Detect which cell encompasses the target text, then output its (X, Y) center coordinate. 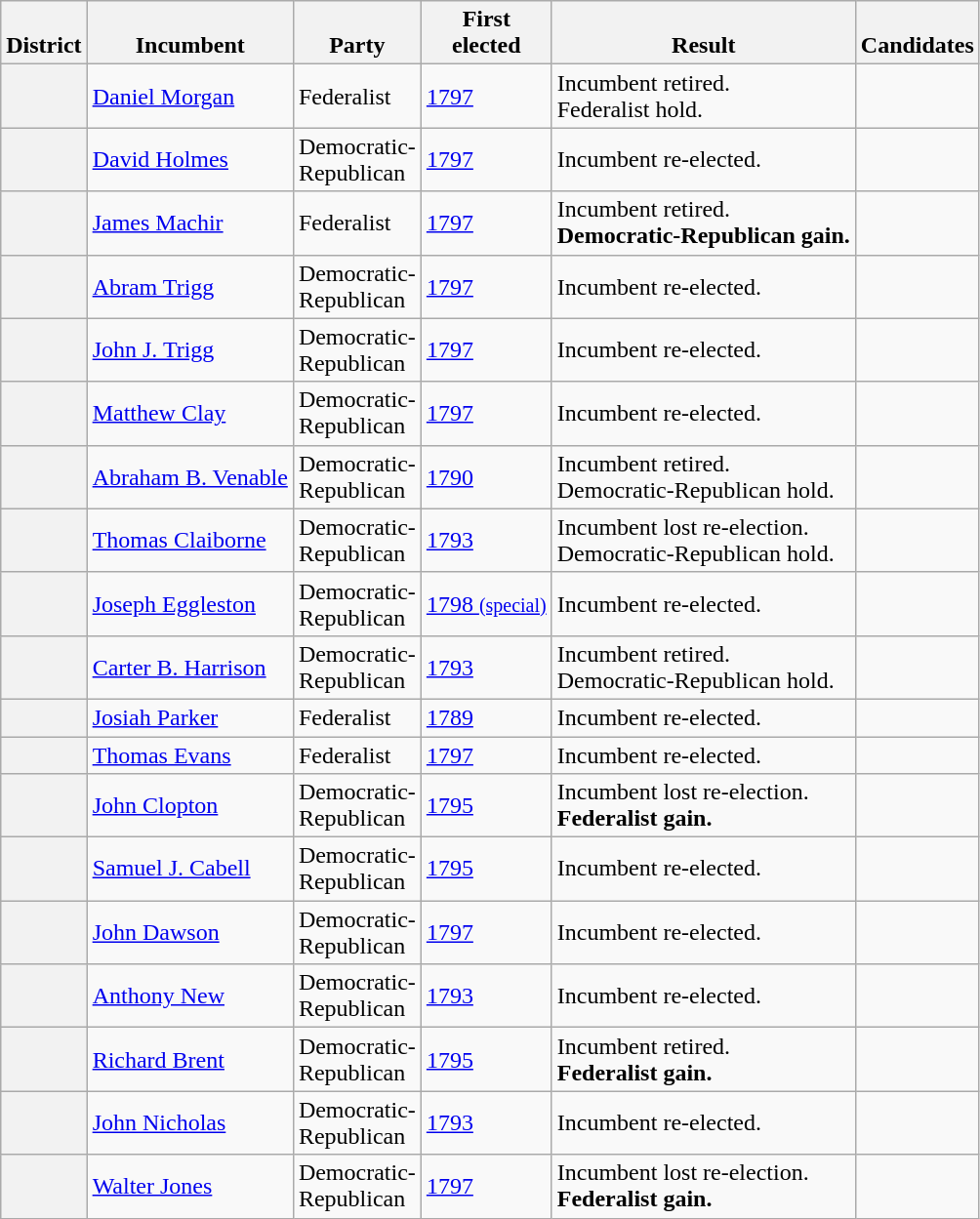
Abram Trigg (189, 287)
Joseph Eggleston (189, 603)
Thomas Evans (189, 754)
Carter B. Harrison (189, 668)
Thomas Claiborne (189, 541)
Incumbent lost re-election.Democratic-Republican hold. (703, 541)
John J. Trigg (189, 349)
John Nicholas (189, 1122)
Walter Jones (189, 1187)
Daniel Morgan (189, 96)
Matthew Clay (189, 414)
Party (357, 33)
Josiah Parker (189, 717)
1789 (486, 717)
District (44, 33)
Richard Brent (189, 1060)
David Holmes (189, 160)
James Machir (189, 223)
Incumbent retired.Democratic-Republican gain. (703, 223)
Incumbent retired.Federalist hold. (703, 96)
1798 (special) (486, 603)
Firstelected (486, 33)
Incumbent retired.Federalist gain. (703, 1060)
Abraham B. Venable (189, 476)
1790 (486, 476)
Result (703, 33)
John Dawson (189, 933)
John Clopton (189, 806)
Candidates (918, 33)
Incumbent (189, 33)
Samuel J. Cabell (189, 869)
Anthony New (189, 996)
